Pinpoint the cell where the given text exists, returning its [X, Y] midpoint coordinate. 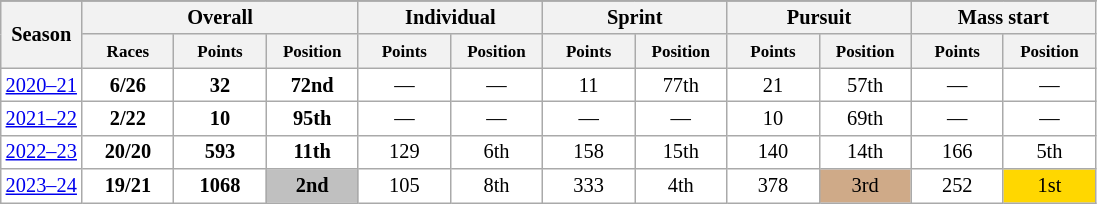
2022–23 [42, 152]
Pursuit [819, 17]
4th [681, 186]
252 [957, 186]
105 [404, 186]
15th [681, 152]
8th [496, 186]
19/21 [128, 186]
3rd [865, 186]
2nd [312, 186]
20/20 [128, 152]
2023–24 [42, 186]
2/22 [128, 118]
Races [128, 51]
14th [865, 152]
95th [312, 118]
1st [1049, 186]
166 [957, 152]
593 [220, 152]
2021–22 [42, 118]
11 [589, 85]
129 [404, 152]
140 [773, 152]
72nd [312, 85]
Sprint [635, 17]
378 [773, 186]
77th [681, 85]
1068 [220, 186]
6th [496, 152]
158 [589, 152]
333 [589, 186]
57th [865, 85]
Individual [450, 17]
Mass start [1003, 17]
2020–21 [42, 85]
69th [865, 118]
5th [1049, 152]
32 [220, 85]
6/26 [128, 85]
11th [312, 152]
Season [42, 34]
21 [773, 85]
Overall [220, 17]
